Output the (X, Y) coordinate of the center of the cell containing the given text.  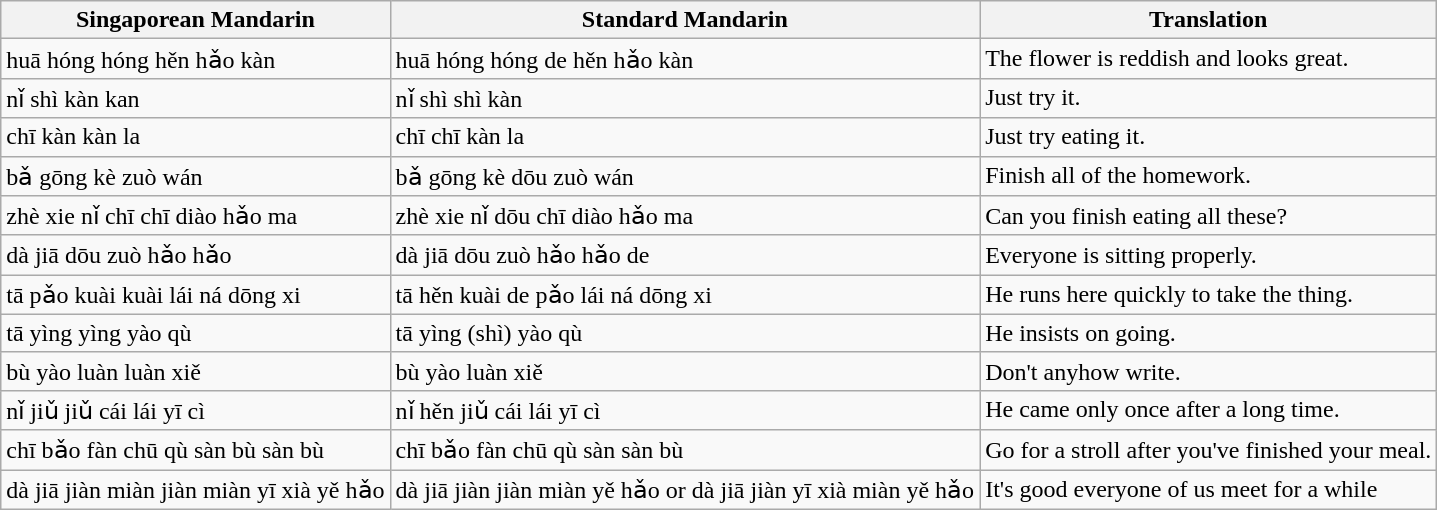
Go for a stroll after you've finished your meal. (1208, 450)
Everyone is sitting properly. (1208, 255)
bǎ gōng kè zuò wán (196, 176)
dà jiā dōu zuò hǎo hǎo (196, 255)
nǐ shì kàn kan (196, 98)
dà jiā dōu zuò hǎo hǎo de (685, 255)
Standard Mandarin (685, 20)
chī chī kàn la (685, 137)
zhè xie nǐ dōu chī diào hǎo ma (685, 216)
huā hóng hóng hěn hǎo kàn (196, 59)
tā pǎo kuài kuài lái ná dōng xi (196, 295)
huā hóng hóng de hěn hǎo kàn (685, 59)
dà jiā jiàn jiàn miàn yě hǎo or dà jiā jiàn yī xià miàn yě hǎo (685, 490)
He came only once after a long time. (1208, 410)
nǐ shì shì kàn (685, 98)
dà jiā jiàn miàn jiàn miàn yī xià yě hǎo (196, 490)
Singaporean Mandarin (196, 20)
tā yìng (shì) yào qù (685, 333)
The flower is reddish and looks great. (1208, 59)
tā hěn kuài de pǎo lái ná dōng xi (685, 295)
Translation (1208, 20)
chī bǎo fàn chū qù sàn sàn bù (685, 450)
nǐ jiǔ jiǔ cái lái yī cì (196, 410)
Just try it. (1208, 98)
zhè xie nǐ chī chī diào hǎo ma (196, 216)
nǐ hěn jiǔ cái lái yī cì (685, 410)
Finish all of the homework. (1208, 176)
Just try eating it. (1208, 137)
bù yào luàn luàn xiě (196, 371)
Can you finish eating all these? (1208, 216)
Don't anyhow write. (1208, 371)
It's good everyone of us meet for a while (1208, 490)
chī bǎo fàn chū qù sàn bù sàn bù (196, 450)
bǎ gōng kè dōu zuò wán (685, 176)
bù yào luàn xiě (685, 371)
tā yìng yìng yào qù (196, 333)
He runs here quickly to take the thing. (1208, 295)
He insists on going. (1208, 333)
chī kàn kàn la (196, 137)
